Capture the cell that displays the provided text and extract its [x, y] central coordinate. 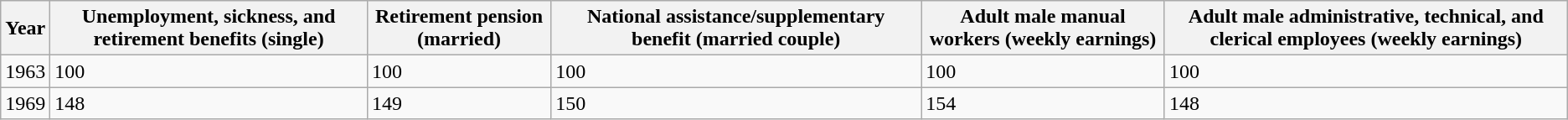
Year [25, 29]
150 [736, 103]
Adult male manual workers (weekly earnings) [1044, 29]
Adult male administrative, technical, and clerical employees (weekly earnings) [1365, 29]
149 [459, 103]
1963 [25, 71]
154 [1044, 103]
National assistance/supplementary benefit (married couple) [736, 29]
Unemployment, sickness, and retirement benefits (single) [209, 29]
Retirement pension (married) [459, 29]
1969 [25, 103]
